Return the [x, y] coordinate for the center point of the cell that contains the specified text.  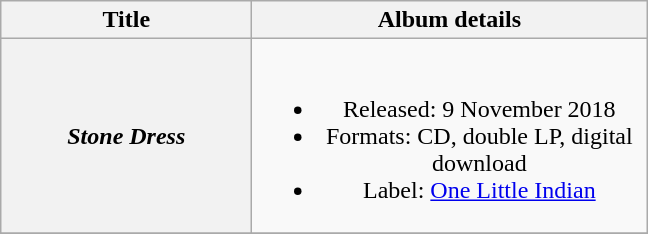
Title [126, 20]
Album details [450, 20]
Released: 9 November 2018Formats: CD, double LP, digital downloadLabel: One Little Indian [450, 136]
Stone Dress [126, 136]
